Pinpoint the cell where the given text exists, returning its (X, Y) midpoint coordinate. 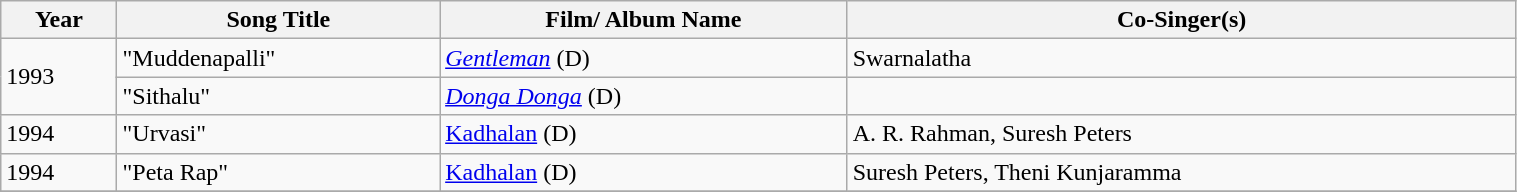
Gentleman (D) (644, 58)
A. R. Rahman, Suresh Peters (1182, 134)
"Sithalu" (278, 96)
"Urvasi" (278, 134)
"Peta Rap" (278, 172)
Donga Donga (D) (644, 96)
Suresh Peters, Theni Kunjaramma (1182, 172)
Year (59, 20)
Co-Singer(s) (1182, 20)
Film/ Album Name (644, 20)
1993 (59, 77)
Song Title (278, 20)
Swarnalatha (1182, 58)
"Muddenapalli" (278, 58)
